Scan for the cell matching the given text and deliver its [X, Y] coordinate at center. 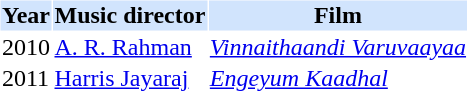
Film [338, 15]
2010 [26, 47]
Vinnaithaandi Varuvaayaa [338, 47]
A. R. Rahman [130, 47]
Music director [130, 15]
Year [26, 15]
